Detect which cell encompasses the target text, then output its (X, Y) center coordinate. 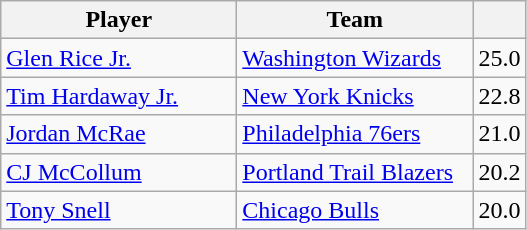
New York Knicks (355, 96)
Team (355, 20)
Portland Trail Blazers (355, 172)
22.8 (500, 96)
CJ McCollum (119, 172)
20.2 (500, 172)
Glen Rice Jr. (119, 58)
Tim Hardaway Jr. (119, 96)
25.0 (500, 58)
Jordan McRae (119, 134)
Tony Snell (119, 210)
Player (119, 20)
Washington Wizards (355, 58)
20.0 (500, 210)
Chicago Bulls (355, 210)
21.0 (500, 134)
Philadelphia 76ers (355, 134)
